Return [X, Y] of the center of cell containing provided text 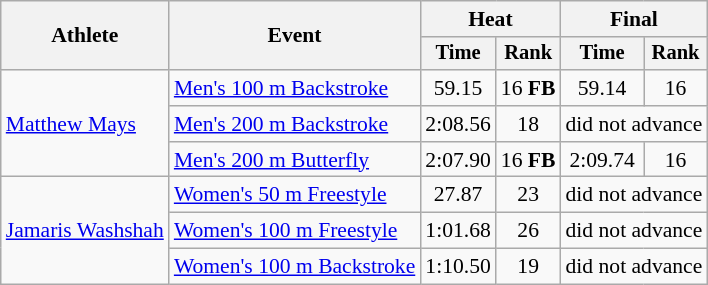
26 [528, 231]
Heat [490, 19]
18 [528, 124]
Women's 100 m Backstroke [294, 267]
Men's 100 m Backstroke [294, 88]
23 [528, 195]
59.14 [602, 88]
59.15 [458, 88]
Final [634, 19]
Men's 200 m Butterfly [294, 160]
2:08.56 [458, 124]
Men's 200 m Backstroke [294, 124]
Athlete [85, 36]
Women's 100 m Freestyle [294, 231]
Matthew Mays [85, 124]
Jamaris Washshah [85, 230]
Event [294, 36]
Women's 50 m Freestyle [294, 195]
27.87 [458, 195]
2:07.90 [458, 160]
2:09.74 [602, 160]
1:01.68 [458, 231]
19 [528, 267]
1:10.50 [458, 267]
